Return [X, Y] of the center of cell containing provided text 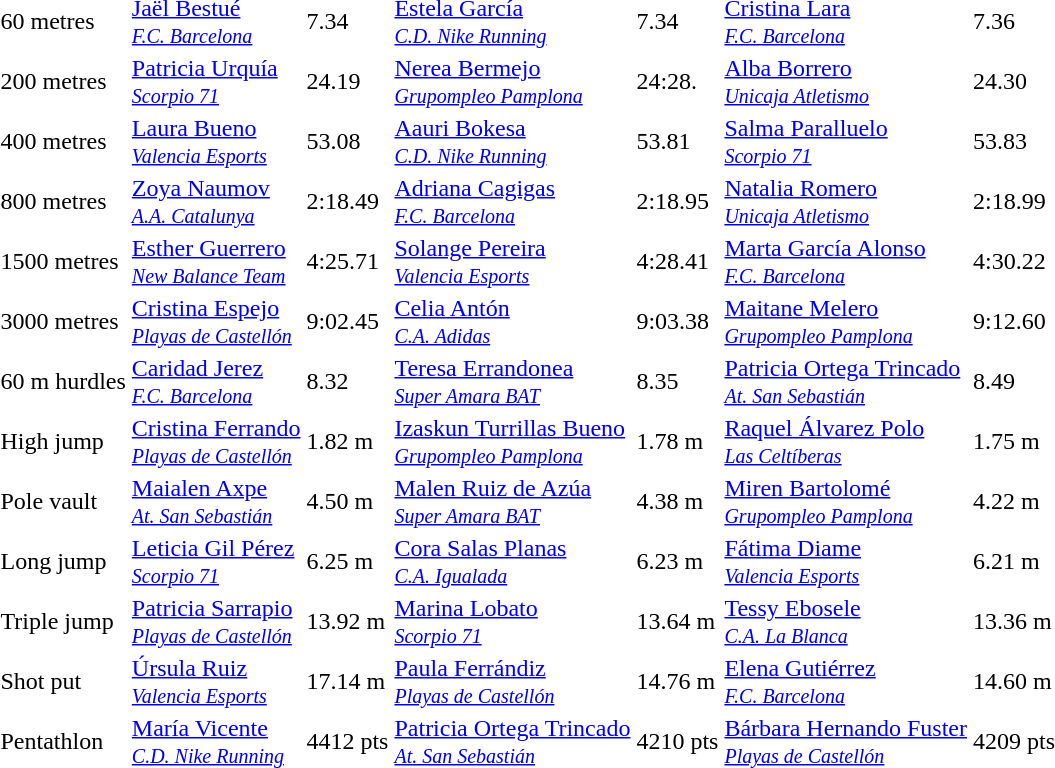
Elena GutiérrezF.C. Barcelona [846, 682]
6.25 m [348, 562]
8.35 [678, 382]
Maitane MeleroGrupompleo Pamplona [846, 322]
53.08 [348, 142]
Tessy EboseleC.A. La Blanca [846, 622]
Marta García AlonsoF.C. Barcelona [846, 262]
24:28. [678, 82]
Cora Salas PlanasC.A. Igualada [512, 562]
Patricia Ortega TrincadoAt. San Sebastián [846, 382]
13.92 m [348, 622]
9:03.38 [678, 322]
Leticia Gil PérezScorpio 71 [216, 562]
Miren BartoloméGrupompleo Pamplona [846, 502]
4.50 m [348, 502]
Alba BorreroUnicaja Atletismo [846, 82]
Nerea BermejoGrupompleo Pamplona [512, 82]
Adriana CagigasF.C. Barcelona [512, 202]
24.19 [348, 82]
1.82 m [348, 442]
Cristina EspejoPlayas de Castellón [216, 322]
17.14 m [348, 682]
Celia AntónC.A. Adidas [512, 322]
2:18.49 [348, 202]
4:25.71 [348, 262]
Maialen AxpeAt. San Sebastián [216, 502]
2:18.95 [678, 202]
Esther GuerreroNew Balance Team [216, 262]
Izaskun Turrillas BuenoGrupompleo Pamplona [512, 442]
6.23 m [678, 562]
Caridad JerezF.C. Barcelona [216, 382]
14.76 m [678, 682]
4:28.41 [678, 262]
Úrsula RuizValencia Esports [216, 682]
8.32 [348, 382]
Laura BuenoValencia Esports [216, 142]
Salma ParallueloScorpio 71 [846, 142]
Patricia UrquíaScorpio 71 [216, 82]
Natalia RomeroUnicaja Atletismo [846, 202]
Patricia SarrapioPlayas de Castellón [216, 622]
53.81 [678, 142]
Paula FerrándizPlayas de Castellón [512, 682]
Marina LobatoScorpio 71 [512, 622]
9:02.45 [348, 322]
1.78 m [678, 442]
Aauri BokesaC.D. Nike Running [512, 142]
Zoya NaumovA.A. Catalunya [216, 202]
13.64 m [678, 622]
Solange PereiraValencia Esports [512, 262]
Fátima DiameValencia Esports [846, 562]
Teresa ErrandoneaSuper Amara BAT [512, 382]
Raquel Álvarez PoloLas Celtíberas [846, 442]
4.38 m [678, 502]
Cristina FerrandoPlayas de Castellón [216, 442]
Malen Ruiz de AzúaSuper Amara BAT [512, 502]
